Scan for the cell matching the given text and deliver its (x, y) coordinate at center. 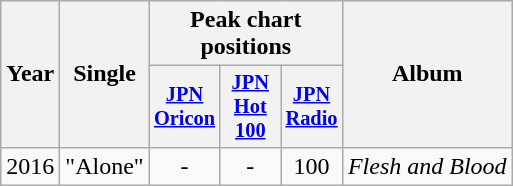
JPNHot 100 (250, 107)
JPNOricon (184, 107)
Flesh and Blood (427, 166)
Peak chart positions (246, 34)
2016 (30, 166)
Album (427, 74)
Year (30, 74)
"Alone" (104, 166)
JPNRadio (312, 107)
100 (312, 166)
Single (104, 74)
